Identify which cell holds the provided text, then report its [X, Y] central coordinate. 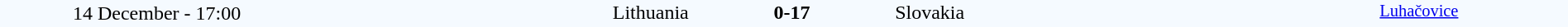
Slovakia [1082, 12]
0-17 [791, 12]
Luhačovice [1419, 13]
Lithuania [501, 12]
14 December - 17:00 [157, 13]
